Extract the (x, y) coordinate from the center of the cell holding the provided text.  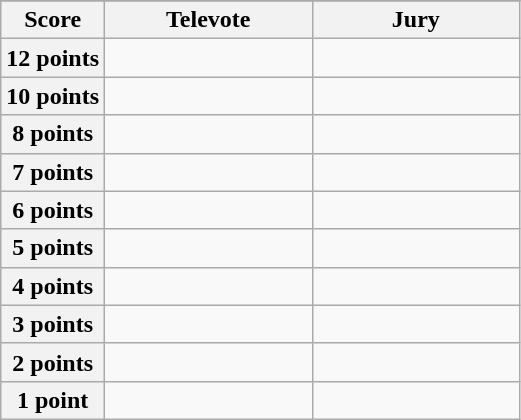
8 points (53, 134)
6 points (53, 210)
5 points (53, 248)
3 points (53, 324)
12 points (53, 58)
1 point (53, 400)
4 points (53, 286)
Televote (209, 20)
Score (53, 20)
Jury (416, 20)
7 points (53, 172)
2 points (53, 362)
10 points (53, 96)
